Identify which cell holds the provided text, then report its (x, y) central coordinate. 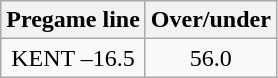
KENT –16.5 (74, 58)
Over/under (210, 20)
Pregame line (74, 20)
56.0 (210, 58)
